Return the (X, Y) coordinate for the center point of the cell that contains the specified text.  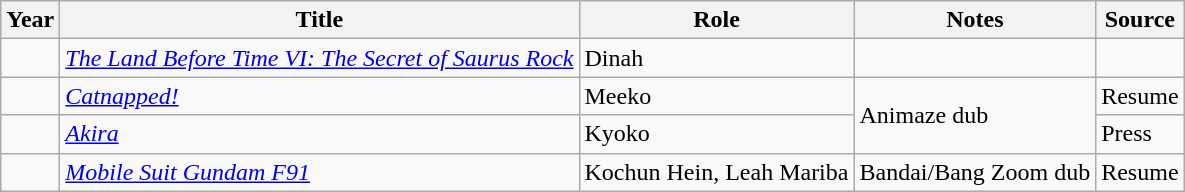
Akira (320, 134)
Role (716, 20)
Year (30, 20)
Animaze dub (975, 115)
Dinah (716, 58)
Mobile Suit Gundam F91 (320, 172)
The Land Before Time VI: The Secret of Saurus Rock (320, 58)
Kyoko (716, 134)
Source (1140, 20)
Press (1140, 134)
Notes (975, 20)
Catnapped! (320, 96)
Kochun Hein, Leah Mariba (716, 172)
Meeko (716, 96)
Title (320, 20)
Bandai/Bang Zoom dub (975, 172)
